Return the [X, Y] coordinate for the center point of the cell that contains the specified text.  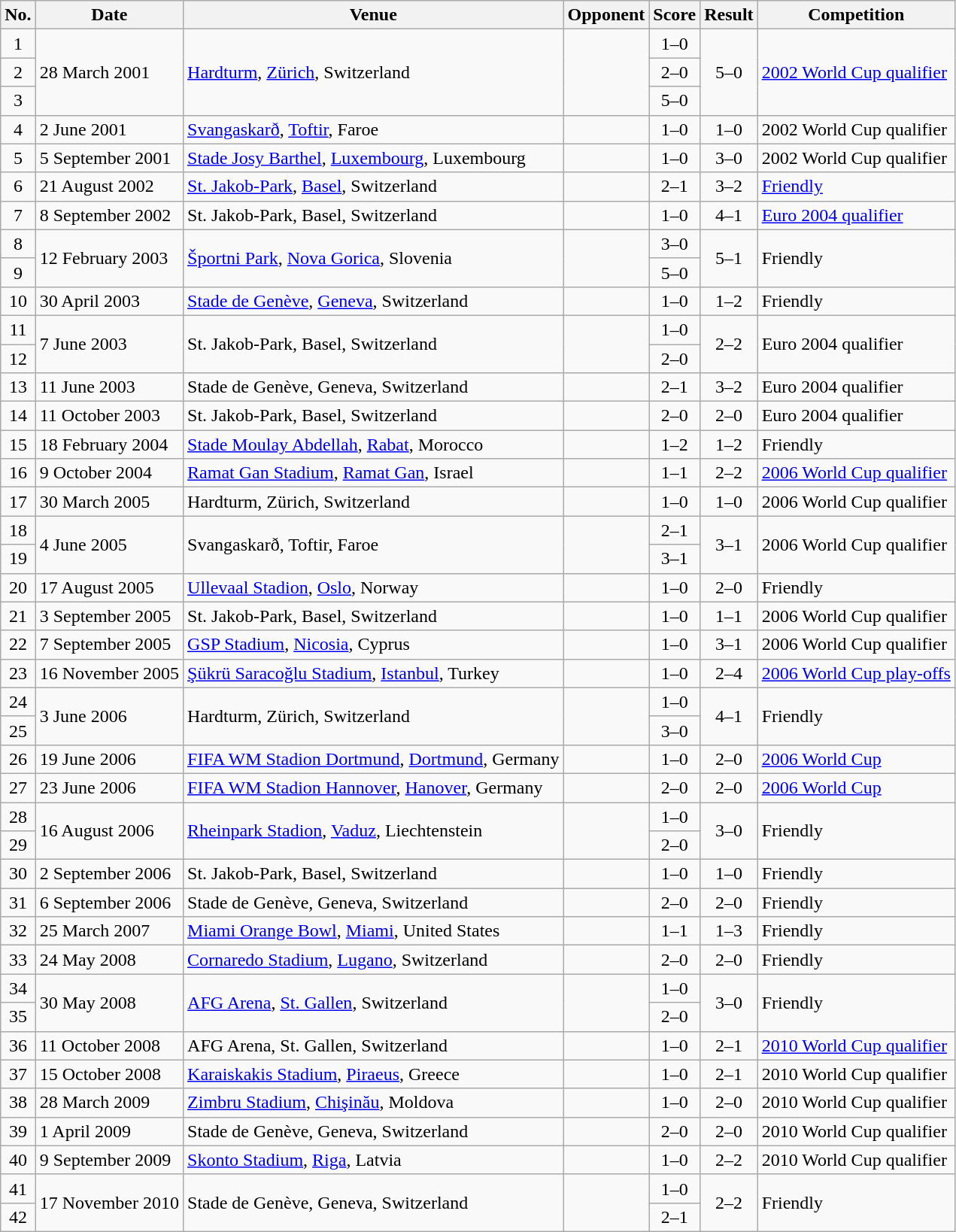
GSP Stadium, Nicosia, Cyprus [374, 645]
1 [18, 44]
15 [18, 445]
17 [18, 502]
6 [18, 187]
2006 World Cup play-offs [856, 673]
4 [18, 129]
19 [18, 559]
16 [18, 473]
30 May 2008 [109, 1003]
9 September 2009 [109, 1160]
39 [18, 1131]
35 [18, 1017]
Miami Orange Bowl, Miami, United States [374, 931]
28 March 2009 [109, 1103]
1–3 [729, 931]
14 [18, 416]
Stade Moulay Abdellah, Rabat, Morocco [374, 445]
25 [18, 730]
32 [18, 931]
11 October 2003 [109, 416]
No. [18, 15]
3 [18, 101]
29 [18, 845]
Cornaredo Stadium, Lugano, Switzerland [374, 960]
36 [18, 1045]
23 [18, 673]
17 November 2010 [109, 1203]
Şükrü Saracoğlu Stadium, Istanbul, Turkey [374, 673]
42 [18, 1217]
12 February 2003 [109, 258]
37 [18, 1074]
Športni Park, Nova Gorica, Slovenia [374, 258]
4 June 2005 [109, 545]
12 [18, 359]
Result [729, 15]
31 [18, 903]
30 April 2003 [109, 301]
Opponent [606, 15]
25 March 2007 [109, 931]
7 June 2003 [109, 344]
5 [18, 158]
Venue [374, 15]
11 October 2008 [109, 1045]
23 June 2006 [109, 787]
24 [18, 702]
Date [109, 15]
22 [18, 645]
18 [18, 530]
26 [18, 759]
28 March 2001 [109, 72]
16 August 2006 [109, 830]
3 September 2005 [109, 616]
1 April 2009 [109, 1131]
7 [18, 215]
FIFA WM Stadion Dortmund, Dortmund, Germany [374, 759]
30 March 2005 [109, 502]
3 June 2006 [109, 716]
Karaiskakis Stadium, Piraeus, Greece [374, 1074]
Score [675, 15]
18 February 2004 [109, 445]
11 [18, 329]
2 June 2001 [109, 129]
38 [18, 1103]
7 September 2005 [109, 645]
24 May 2008 [109, 960]
9 [18, 272]
10 [18, 301]
9 October 2004 [109, 473]
Skonto Stadium, Riga, Latvia [374, 1160]
Ramat Gan Stadium, Ramat Gan, Israel [374, 473]
FIFA WM Stadion Hannover, Hanover, Germany [374, 787]
27 [18, 787]
2 September 2006 [109, 874]
21 August 2002 [109, 187]
11 June 2003 [109, 387]
20 [18, 587]
5 September 2001 [109, 158]
40 [18, 1160]
33 [18, 960]
Rheinpark Stadion, Vaduz, Liechtenstein [374, 830]
2–4 [729, 673]
5–1 [729, 258]
Stade Josy Barthel, Luxembourg, Luxembourg [374, 158]
19 June 2006 [109, 759]
17 August 2005 [109, 587]
28 [18, 816]
16 November 2005 [109, 673]
41 [18, 1188]
2 [18, 72]
8 [18, 244]
6 September 2006 [109, 903]
13 [18, 387]
Zimbru Stadium, Chişinău, Moldova [374, 1103]
Competition [856, 15]
15 October 2008 [109, 1074]
8 September 2002 [109, 215]
34 [18, 988]
30 [18, 874]
Ullevaal Stadion, Oslo, Norway [374, 587]
21 [18, 616]
